Identify which cell holds the provided text, then report its [x, y] central coordinate. 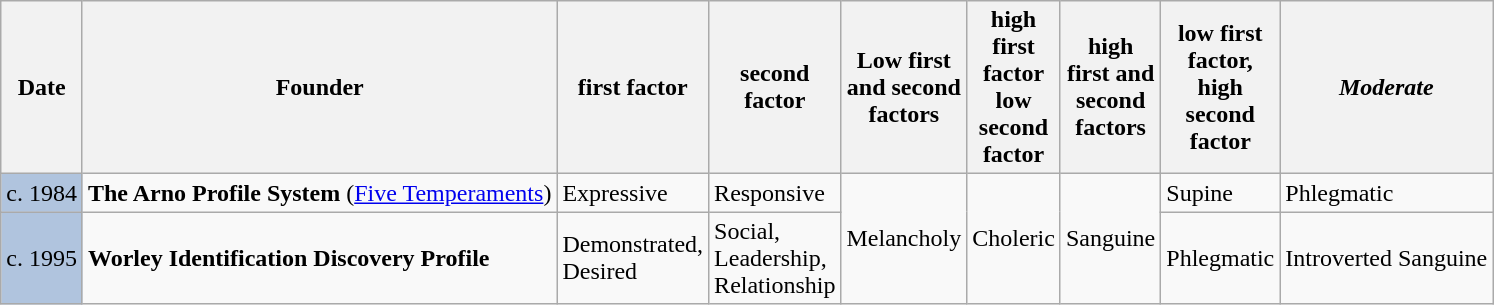
high first and second factors [1110, 88]
high first factor low second factor [1014, 88]
Introverted Sanguine [1386, 258]
second factor [775, 88]
Social, Leadership, Relationship [775, 258]
Worley Identification Discovery Profile [319, 258]
Sanguine [1110, 239]
Demonstrated, Desired [633, 258]
Low first and second factors [904, 88]
Melancholy [904, 239]
first factor [633, 88]
Supine [1220, 193]
low first factor, high second factor [1220, 88]
Responsive [775, 193]
Date [42, 88]
Choleric [1014, 239]
Founder [319, 88]
Moderate [1386, 88]
c. 1984 [42, 193]
The Arno Profile System (Five Temperaments) [319, 193]
Expressive [633, 193]
c. 1995 [42, 258]
